Find where the given text appears and provide that cell's center as [X, Y] coordinate. 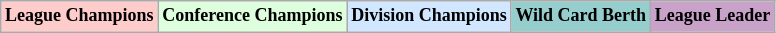
League Leader [712, 16]
Division Champions [429, 16]
Wild Card Berth [580, 16]
Conference Champions [252, 16]
League Champions [80, 16]
